Detect which cell encompasses the target text, then output its (x, y) center coordinate. 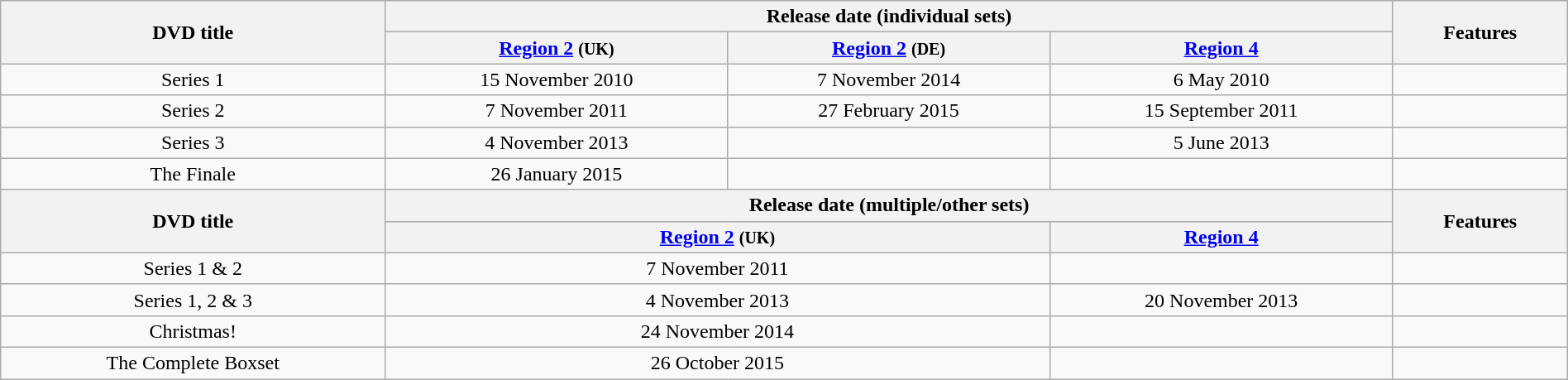
26 October 2015 (718, 363)
The Complete Boxset (194, 363)
15 September 2011 (1221, 111)
Series 1 (194, 79)
24 November 2014 (718, 331)
Region 2 (DE) (888, 48)
Series 3 (194, 142)
The Finale (194, 174)
Release date (multiple/other sets) (890, 205)
Series 1, 2 & 3 (194, 300)
Series 1 & 2 (194, 268)
15 November 2010 (557, 79)
Series 2 (194, 111)
27 February 2015 (888, 111)
6 May 2010 (1221, 79)
20 November 2013 (1221, 300)
26 January 2015 (557, 174)
5 June 2013 (1221, 142)
Christmas! (194, 331)
7 November 2014 (888, 79)
Release date (individual sets) (890, 17)
